Extract the (X, Y) coordinate from the center of the cell holding the provided text.  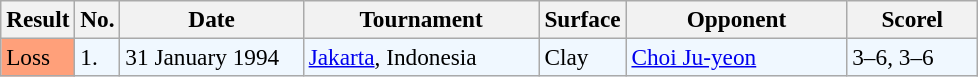
Tournament (421, 19)
Choi Ju-yeon (736, 57)
Result (38, 19)
3–6, 3–6 (912, 57)
Loss (38, 57)
31 January 1994 (212, 57)
Clay (582, 57)
Scorel (912, 19)
No. (98, 19)
Date (212, 19)
Jakarta, Indonesia (421, 57)
1. (98, 57)
Opponent (736, 19)
Surface (582, 19)
